Locate the cell with the specified text and output its [x, y] center coordinate. 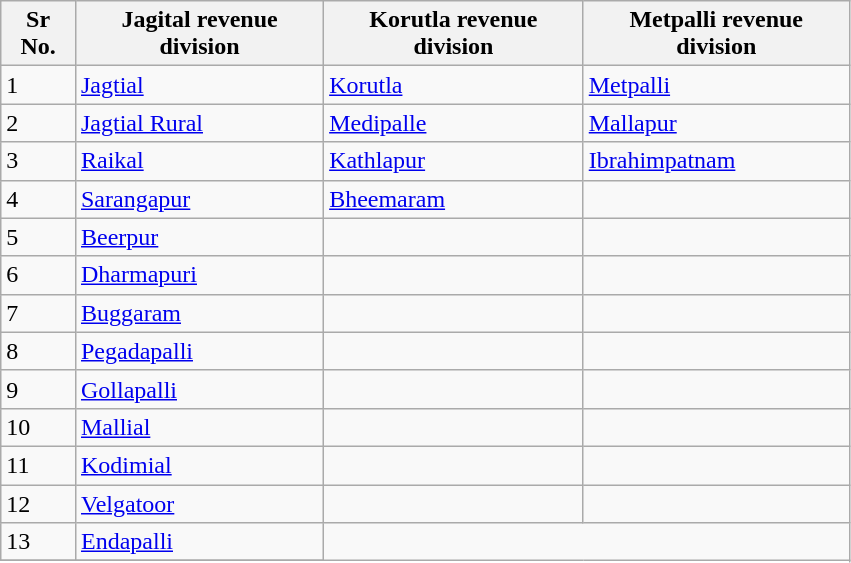
Ibrahimpatnam [716, 161]
Raikal [199, 161]
Buggaram [199, 313]
1 [38, 85]
Mallial [199, 427]
Jagtial Rural [199, 123]
Kathlapur [454, 161]
Metpalli [716, 85]
7 [38, 313]
11 [38, 465]
Dharmapuri [199, 275]
Gollapalli [199, 389]
Jagital revenue division [199, 34]
9 [38, 389]
Sarangapur [199, 199]
2 [38, 123]
Kodimial [199, 465]
8 [38, 351]
12 [38, 503]
Korutla revenue division [454, 34]
Pegadapalli [199, 351]
6 [38, 275]
Korutla [454, 85]
Velgatoor [199, 503]
Endapalli [199, 542]
Beerpur [199, 237]
Mallapur [716, 123]
4 [38, 199]
13 [38, 542]
Medipalle [454, 123]
Metpalli revenue division [716, 34]
10 [38, 427]
Bheemaram [454, 199]
Jagtial [199, 85]
5 [38, 237]
Sr No. [38, 34]
3 [38, 161]
